Detect which cell encompasses the target text, then output its [X, Y] center coordinate. 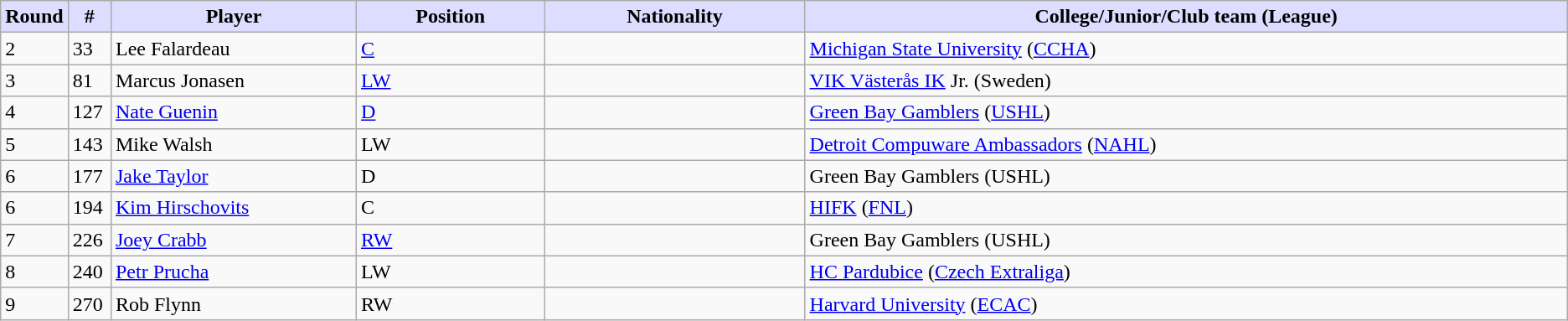
Nationality [675, 17]
Mike Walsh [233, 144]
194 [89, 208]
Nate Guenin [233, 112]
Position [450, 17]
2 [34, 49]
177 [89, 176]
5 [34, 144]
226 [89, 240]
270 [89, 303]
Petr Prucha [233, 272]
Kim Hirschovits [233, 208]
Rob Flynn [233, 303]
# [89, 17]
Round [34, 17]
HC Pardubice (Czech Extraliga) [1186, 272]
Jake Taylor [233, 176]
81 [89, 80]
Lee Falardeau [233, 49]
9 [34, 303]
127 [89, 112]
3 [34, 80]
College/Junior/Club team (League) [1186, 17]
Marcus Jonasen [233, 80]
7 [34, 240]
33 [89, 49]
4 [34, 112]
VIK Västerås IK Jr. (Sweden) [1186, 80]
143 [89, 144]
Harvard University (ECAC) [1186, 303]
HIFK (FNL) [1186, 208]
Michigan State University (CCHA) [1186, 49]
8 [34, 272]
Player [233, 17]
240 [89, 272]
Detroit Compuware Ambassadors (NAHL) [1186, 144]
Joey Crabb [233, 240]
